Scan for the cell matching the given text and deliver its [x, y] coordinate at center. 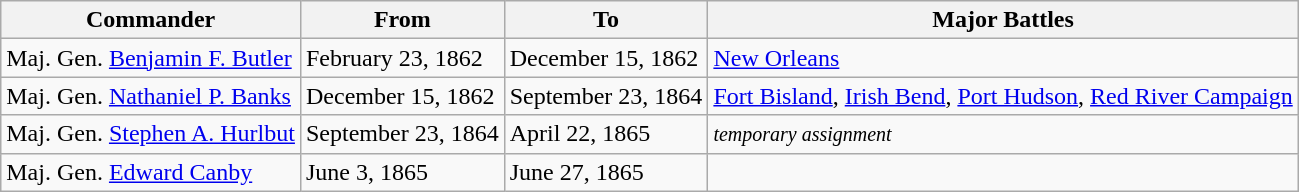
Fort Bisland, Irish Bend, Port Hudson, Red River Campaign [1003, 96]
temporary assignment [1003, 134]
Maj. Gen. Stephen A. Hurlbut [151, 134]
Maj. Gen. Edward Canby [151, 172]
New Orleans [1003, 58]
To [606, 20]
Maj. Gen. Nathaniel P. Banks [151, 96]
From [402, 20]
Major Battles [1003, 20]
February 23, 1862 [402, 58]
June 27, 1865 [606, 172]
April 22, 1865 [606, 134]
June 3, 1865 [402, 172]
Commander [151, 20]
Maj. Gen. Benjamin F. Butler [151, 58]
